Detect which cell encompasses the target text, then output its (X, Y) center coordinate. 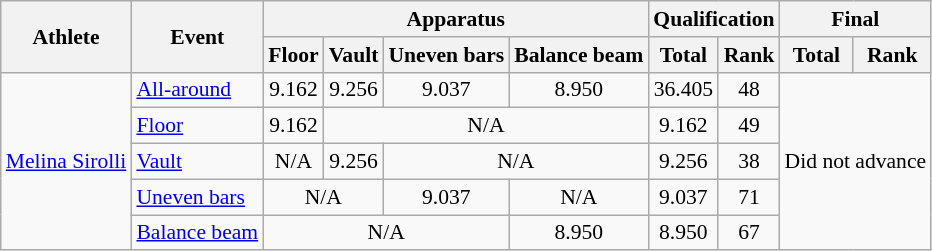
38 (748, 162)
Qualification (714, 19)
All-around (197, 90)
Did not advance (856, 161)
Final (856, 19)
Melina Sirolli (66, 161)
Athlete (66, 36)
49 (748, 126)
71 (748, 197)
Apparatus (456, 19)
48 (748, 90)
Event (197, 36)
36.405 (683, 90)
67 (748, 233)
